Provide the [x, y] coordinate of the cell's center where the given text is located.  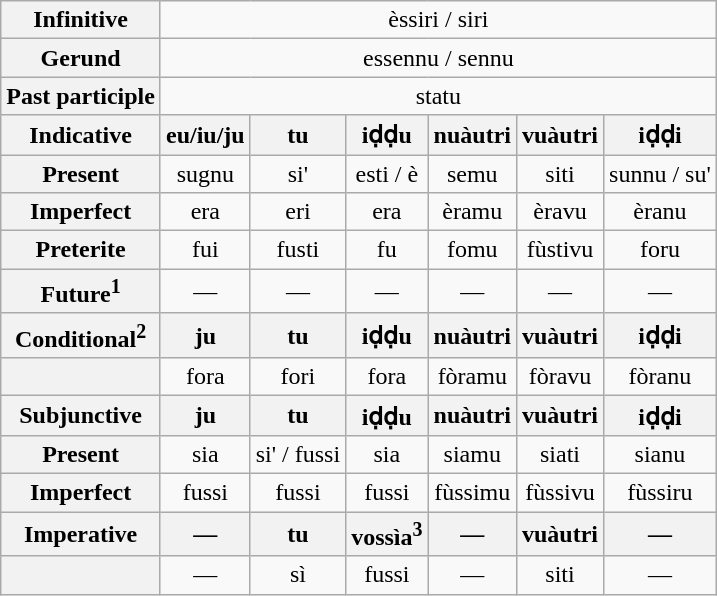
fùstivu [560, 250]
sì [298, 575]
si' [298, 173]
Infinitive [81, 20]
Past participle [81, 96]
sunnu / su' [660, 173]
fomu [472, 250]
èssiri / siri [438, 20]
fu [387, 250]
fòramu [472, 377]
statu [438, 96]
Conditional2 [81, 336]
fui [205, 250]
esti / è [387, 173]
eu/iu/ju [205, 135]
fòranu [660, 377]
eri [298, 212]
èramu [472, 212]
fùssimu [472, 492]
fòravu [560, 377]
vossìa3 [387, 534]
Preterite [81, 250]
fori [298, 377]
Indicative [81, 135]
Subjunctive [81, 416]
fùssivu [560, 492]
èravu [560, 212]
Future1 [81, 292]
sugnu [205, 173]
èranu [660, 212]
si' / fussi [298, 454]
foru [660, 250]
sianu [660, 454]
fùssiru [660, 492]
essennu / sennu [438, 58]
siati [560, 454]
semu [472, 173]
Imperative [81, 534]
fusti [298, 250]
siamu [472, 454]
Gerund [81, 58]
